Output the (x, y) coordinate of the center of the cell containing the given text.  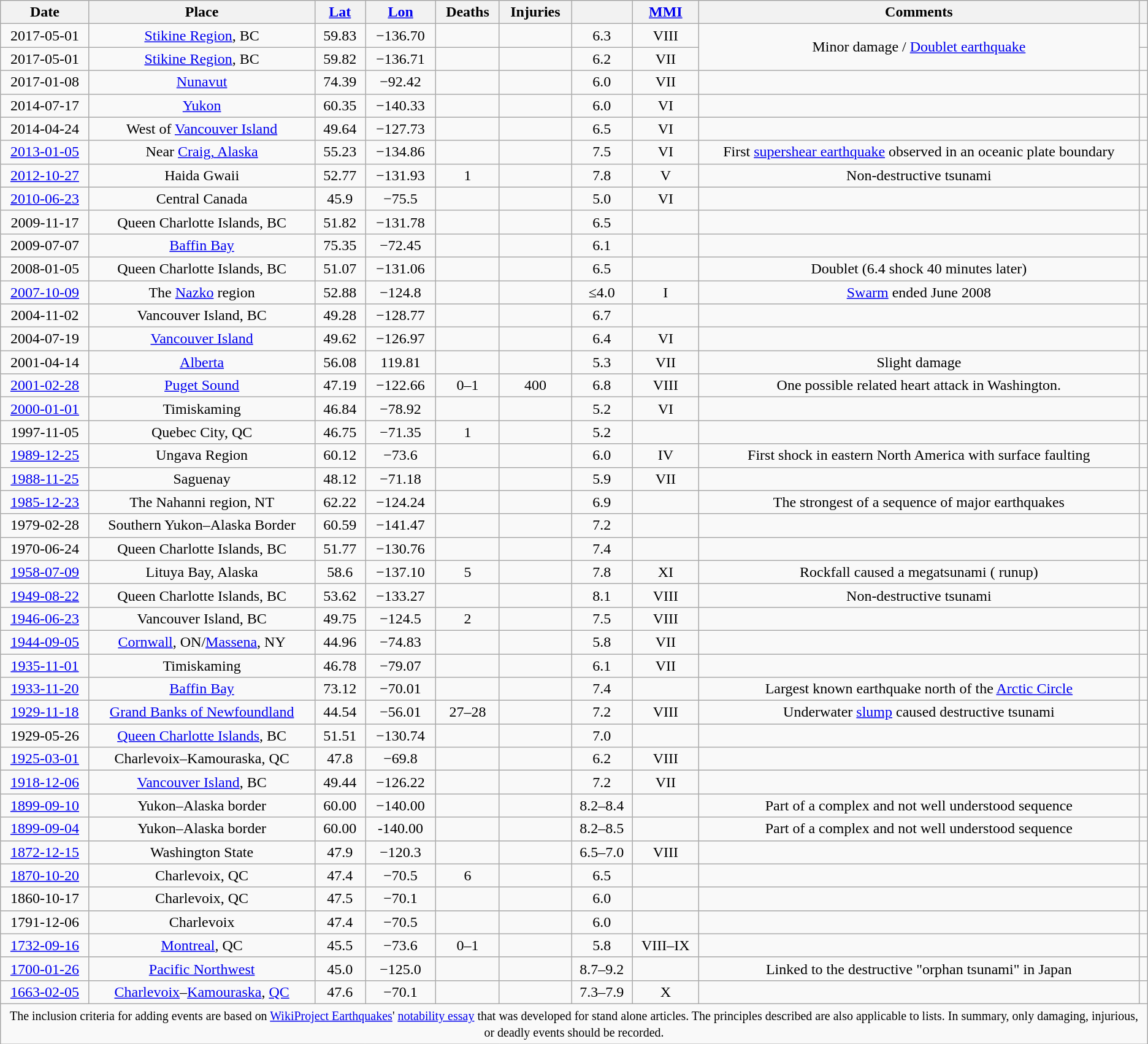
−137.10 (401, 572)
Lituya Bay, Alaska (202, 572)
59.83 (340, 36)
1949-08-22 (45, 595)
Puget Sound (202, 386)
47.8 (340, 759)
6 (468, 875)
2001-04-14 (45, 362)
Charlevoix (202, 922)
400 (535, 386)
44.54 (340, 712)
1997-11-05 (45, 432)
−125.0 (401, 969)
−136.71 (401, 59)
45.5 (340, 945)
5.9 (602, 479)
2008-01-05 (45, 269)
1958-07-09 (45, 572)
−92.42 (401, 82)
2007-10-09 (45, 292)
Quebec City, QC (202, 432)
1870-10-20 (45, 875)
73.12 (340, 689)
−127.73 (401, 129)
1663-02-05 (45, 992)
-140.00 (401, 829)
49.44 (340, 782)
−72.45 (401, 245)
First supershear earthquake observed in an oceanic plate boundary (919, 152)
47.6 (340, 992)
119.81 (401, 362)
62.22 (340, 502)
59.82 (340, 59)
2013-01-05 (45, 152)
−75.5 (401, 199)
8.2–8.5 (602, 829)
Injuries (535, 12)
1929-05-26 (45, 736)
X (666, 992)
49.28 (340, 316)
2012-10-27 (45, 175)
Date (45, 12)
58.6 (340, 572)
−124.5 (401, 619)
−56.01 (401, 712)
−136.70 (401, 36)
2001-02-28 (45, 386)
1918-12-06 (45, 782)
8.1 (602, 595)
51.77 (340, 549)
1933-11-20 (45, 689)
Swarm ended June 2008 (919, 292)
−126.97 (401, 339)
48.12 (340, 479)
−79.07 (401, 665)
1935-11-01 (45, 665)
2009-07-07 (45, 245)
1791-12-06 (45, 922)
−130.74 (401, 736)
6.4 (602, 339)
XI (666, 572)
1899-09-10 (45, 806)
−134.86 (401, 152)
Alberta (202, 362)
1925-03-01 (45, 759)
I (666, 292)
1970-06-24 (45, 549)
VIII–IX (666, 945)
2014-07-17 (45, 105)
6.9 (602, 502)
−71.18 (401, 479)
55.23 (340, 152)
52.77 (340, 175)
Comments (919, 12)
53.62 (340, 595)
49.64 (340, 129)
V (666, 175)
1988-11-25 (45, 479)
46.75 (340, 432)
−140.00 (401, 806)
−140.33 (401, 105)
51.51 (340, 736)
1979-02-28 (45, 525)
−131.78 (401, 222)
75.35 (340, 245)
Doublet (6.4 shock 40 minutes later) (919, 269)
47.19 (340, 386)
49.62 (340, 339)
1946-06-23 (45, 619)
47.5 (340, 899)
Rockfall caused a megatsunami ( runup) (919, 572)
−122.66 (401, 386)
1860-10-17 (45, 899)
−128.77 (401, 316)
1985-12-23 (45, 502)
−141.47 (401, 525)
First shock in eastern North America with surface faulting (919, 455)
46.84 (340, 409)
Central Canada (202, 199)
56.08 (340, 362)
7.0 (602, 736)
MMI (666, 12)
45.0 (340, 969)
2004-11-02 (45, 316)
60.59 (340, 525)
Minor damage / Doublet earthquake (919, 47)
−124.24 (401, 502)
2004-07-19 (45, 339)
1929-11-18 (45, 712)
−70.01 (401, 689)
1944-09-05 (45, 642)
Lon (401, 12)
6.7 (602, 316)
Southern Yukon–Alaska Border (202, 525)
2014-04-24 (45, 129)
The strongest of a sequence of major earthquakes (919, 502)
51.07 (340, 269)
1989-12-25 (45, 455)
Slight damage (919, 362)
Place (202, 12)
IV (666, 455)
2000-01-01 (45, 409)
−71.35 (401, 432)
5.0 (602, 199)
−120.3 (401, 852)
Yukon (202, 105)
−126.22 (401, 782)
5.3 (602, 362)
West of Vancouver Island (202, 129)
60.12 (340, 455)
49.75 (340, 619)
The Nazko region (202, 292)
8.2–8.4 (602, 806)
5 (468, 572)
1732-09-16 (45, 945)
47.9 (340, 852)
Ungava Region (202, 455)
Near Craig, Alaska (202, 152)
Lat (340, 12)
Deaths (468, 12)
Cornwall, ON/Massena, NY (202, 642)
−74.83 (401, 642)
Underwater slump caused destructive tsunami (919, 712)
2010-06-23 (45, 199)
27–28 (468, 712)
6.8 (602, 386)
Saguenay (202, 479)
45.9 (340, 199)
52.88 (340, 292)
Largest known earthquake north of the Arctic Circle (919, 689)
−130.76 (401, 549)
Nunavut (202, 82)
44.96 (340, 642)
2017-01-08 (45, 82)
−131.06 (401, 269)
Washington State (202, 852)
1872-12-15 (45, 852)
−69.8 (401, 759)
46.78 (340, 665)
1700-01-26 (45, 969)
The Nahanni region, NT (202, 502)
8.7–9.2 (602, 969)
Montreal, QC (202, 945)
51.82 (340, 222)
6.3 (602, 36)
−124.8 (401, 292)
2 (468, 619)
60.35 (340, 105)
2009-11-17 (45, 222)
Haida Gwaii (202, 175)
−133.27 (401, 595)
Vancouver Island (202, 339)
Linked to the destructive "orphan tsunami" in Japan (919, 969)
One possible related heart attack in Washington. (919, 386)
7.3–7.9 (602, 992)
74.39 (340, 82)
6.5–7.0 (602, 852)
−131.93 (401, 175)
1899-09-04 (45, 829)
−78.92 (401, 409)
Pacific Northwest (202, 969)
≤4.0 (602, 292)
Grand Banks of Newfoundland (202, 712)
